Extract the (x, y) coordinate from the center of the cell holding the provided text.  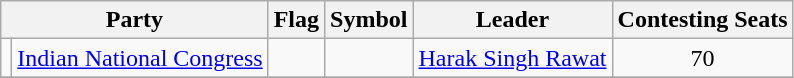
Flag (296, 20)
Leader (512, 20)
Indian National Congress (140, 58)
70 (702, 58)
Symbol (369, 20)
Party (134, 20)
Harak Singh Rawat (512, 58)
Contesting Seats (702, 20)
